From the cell containing the given text, extract its center point as [X, Y] coordinate. 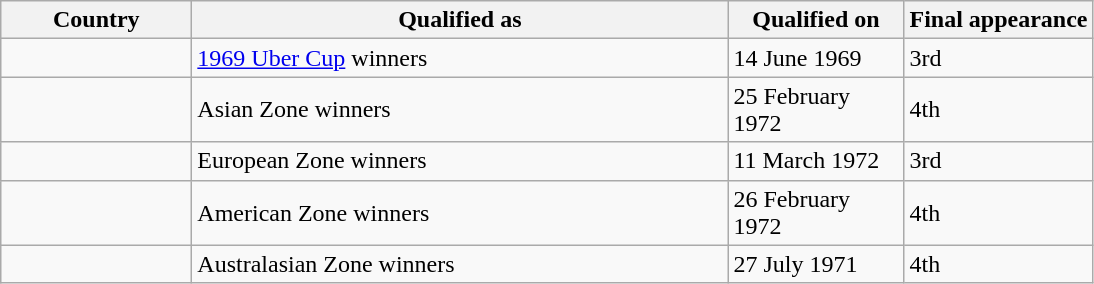
American Zone winners [460, 212]
Qualified as [460, 20]
Asian Zone winners [460, 110]
27 July 1971 [816, 264]
11 March 1972 [816, 161]
26 February 1972 [816, 212]
14 June 1969 [816, 58]
1969 Uber Cup winners [460, 58]
Australasian Zone winners [460, 264]
Final appearance [998, 20]
Country [96, 20]
25 February 1972 [816, 110]
European Zone winners [460, 161]
Qualified on [816, 20]
